Search for the cell housing the specified text and yield its (x, y) center coordinate. 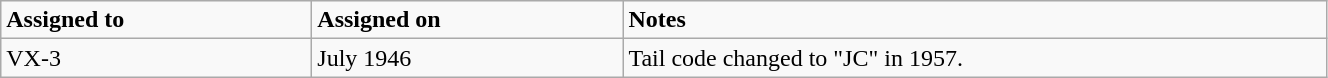
Tail code changed to "JC" in 1957. (975, 58)
VX-3 (156, 58)
July 1946 (468, 58)
Notes (975, 20)
Assigned on (468, 20)
Assigned to (156, 20)
